Extract the (x, y) coordinate from the center of the cell holding the provided text.  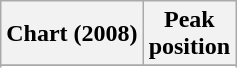
Chart (2008) (72, 34)
Peakposition (189, 34)
